Search for the cell housing the specified text and yield its [X, Y] center coordinate. 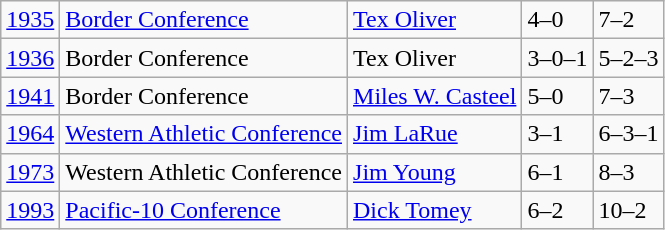
Jim Young [435, 172]
1973 [30, 172]
8–3 [628, 172]
6–2 [558, 210]
Jim LaRue [435, 134]
1941 [30, 96]
1964 [30, 134]
3–0–1 [558, 58]
7–3 [628, 96]
4–0 [558, 20]
1993 [30, 210]
7–2 [628, 20]
5–0 [558, 96]
Miles W. Casteel [435, 96]
6–3–1 [628, 134]
5–2–3 [628, 58]
Dick Tomey [435, 210]
6–1 [558, 172]
Pacific-10 Conference [204, 210]
1936 [30, 58]
1935 [30, 20]
10–2 [628, 210]
3–1 [558, 134]
